Detect which cell encompasses the target text, then output its [x, y] center coordinate. 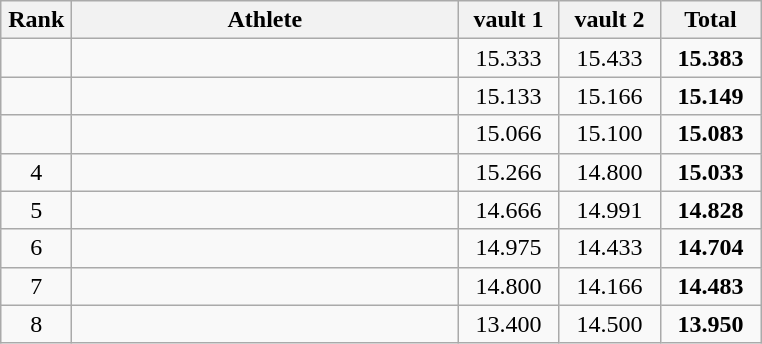
15.149 [710, 96]
14.500 [610, 324]
15.266 [508, 172]
15.133 [508, 96]
13.950 [710, 324]
15.383 [710, 58]
15.333 [508, 58]
15.066 [508, 134]
vault 1 [508, 20]
vault 2 [610, 20]
Total [710, 20]
Rank [36, 20]
15.100 [610, 134]
15.083 [710, 134]
15.033 [710, 172]
14.704 [710, 248]
14.828 [710, 210]
5 [36, 210]
Athlete [265, 20]
14.975 [508, 248]
14.483 [710, 286]
15.166 [610, 96]
13.400 [508, 324]
15.433 [610, 58]
14.991 [610, 210]
4 [36, 172]
14.666 [508, 210]
6 [36, 248]
14.166 [610, 286]
14.433 [610, 248]
8 [36, 324]
7 [36, 286]
